Extract the (X, Y) coordinate from the center of the cell holding the provided text.  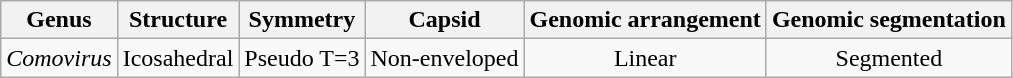
Icosahedral (178, 58)
Structure (178, 20)
Genus (59, 20)
Genomic arrangement (645, 20)
Symmetry (302, 20)
Linear (645, 58)
Comovirus (59, 58)
Non-enveloped (444, 58)
Capsid (444, 20)
Genomic segmentation (888, 20)
Segmented (888, 58)
Pseudo T=3 (302, 58)
